Determine the (x, y) coordinate at the center of the cell enclosing the given text.  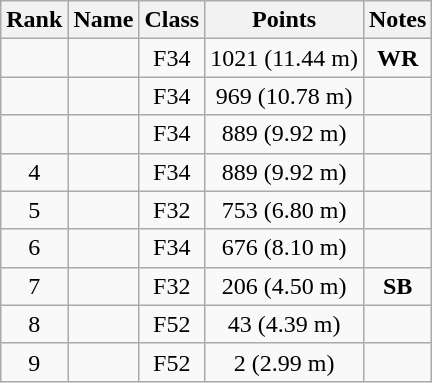
5 (34, 210)
Class (172, 20)
SB (397, 286)
206 (4.50 m) (284, 286)
Points (284, 20)
1021 (11.44 m) (284, 58)
969 (10.78 m) (284, 96)
43 (4.39 m) (284, 324)
676 (8.10 m) (284, 248)
8 (34, 324)
2 (2.99 m) (284, 362)
7 (34, 286)
Name (104, 20)
4 (34, 172)
9 (34, 362)
WR (397, 58)
Notes (397, 20)
6 (34, 248)
753 (6.80 m) (284, 210)
Rank (34, 20)
